Provide the (x, y) coordinate of the cell's center where the given text is located.  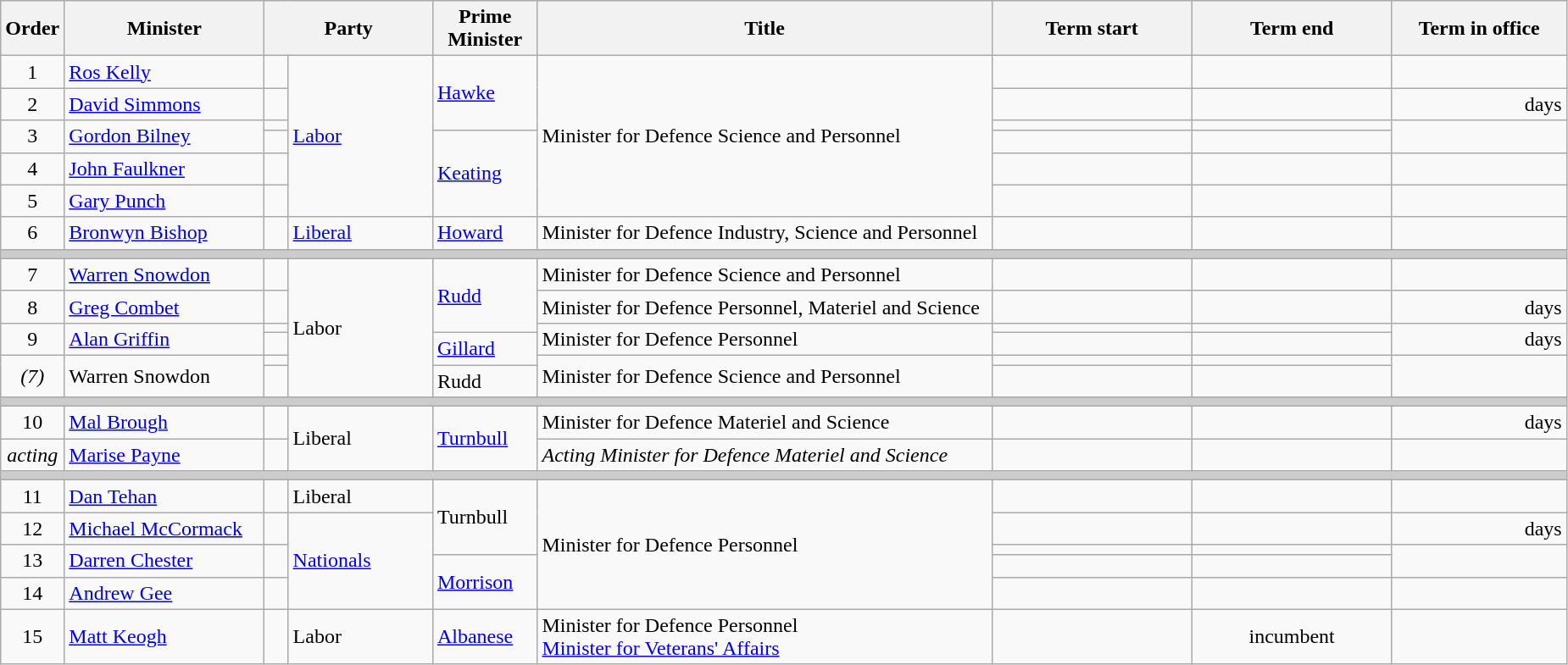
Bronwyn Bishop (164, 233)
Ros Kelly (164, 72)
8 (32, 307)
Acting Minister for Defence Materiel and Science (765, 455)
Albanese (485, 637)
3 (32, 136)
Morrison (485, 581)
1 (32, 72)
2 (32, 104)
Mal Brough (164, 423)
10 (32, 423)
Gillard (485, 348)
Greg Combet (164, 307)
Gary Punch (164, 201)
Gordon Bilney (164, 136)
9 (32, 339)
Order (32, 29)
14 (32, 593)
Prime Minister (485, 29)
acting (32, 455)
6 (32, 233)
Keating (485, 173)
Darren Chester (164, 561)
Michael McCormack (164, 529)
Minister for Defence Personnel Minister for Veterans' Affairs (765, 637)
12 (32, 529)
Minister for Defence Materiel and Science (765, 423)
Hawke (485, 93)
Andrew Gee (164, 593)
incumbent (1292, 637)
Term start (1092, 29)
11 (32, 496)
Nationals (360, 561)
Marise Payne (164, 455)
Term in office (1479, 29)
(7) (32, 376)
Term end (1292, 29)
13 (32, 561)
Minister for Defence Industry, Science and Personnel (765, 233)
Dan Tehan (164, 496)
15 (32, 637)
4 (32, 169)
John Faulkner (164, 169)
Alan Griffin (164, 339)
7 (32, 274)
Minister for Defence Personnel, Materiel and Science (765, 307)
Howard (485, 233)
Matt Keogh (164, 637)
5 (32, 201)
Party (349, 29)
Title (765, 29)
Minister (164, 29)
David Simmons (164, 104)
